Scan for the cell matching the given text and deliver its [x, y] coordinate at center. 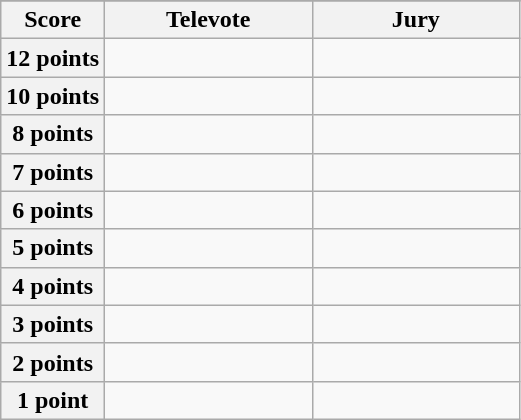
Score [53, 20]
5 points [53, 248]
8 points [53, 134]
7 points [53, 172]
12 points [53, 58]
10 points [53, 96]
4 points [53, 286]
Televote [209, 20]
2 points [53, 362]
6 points [53, 210]
1 point [53, 400]
Jury [416, 20]
3 points [53, 324]
